Output the [X, Y] coordinate of the center of the cell containing the given text.  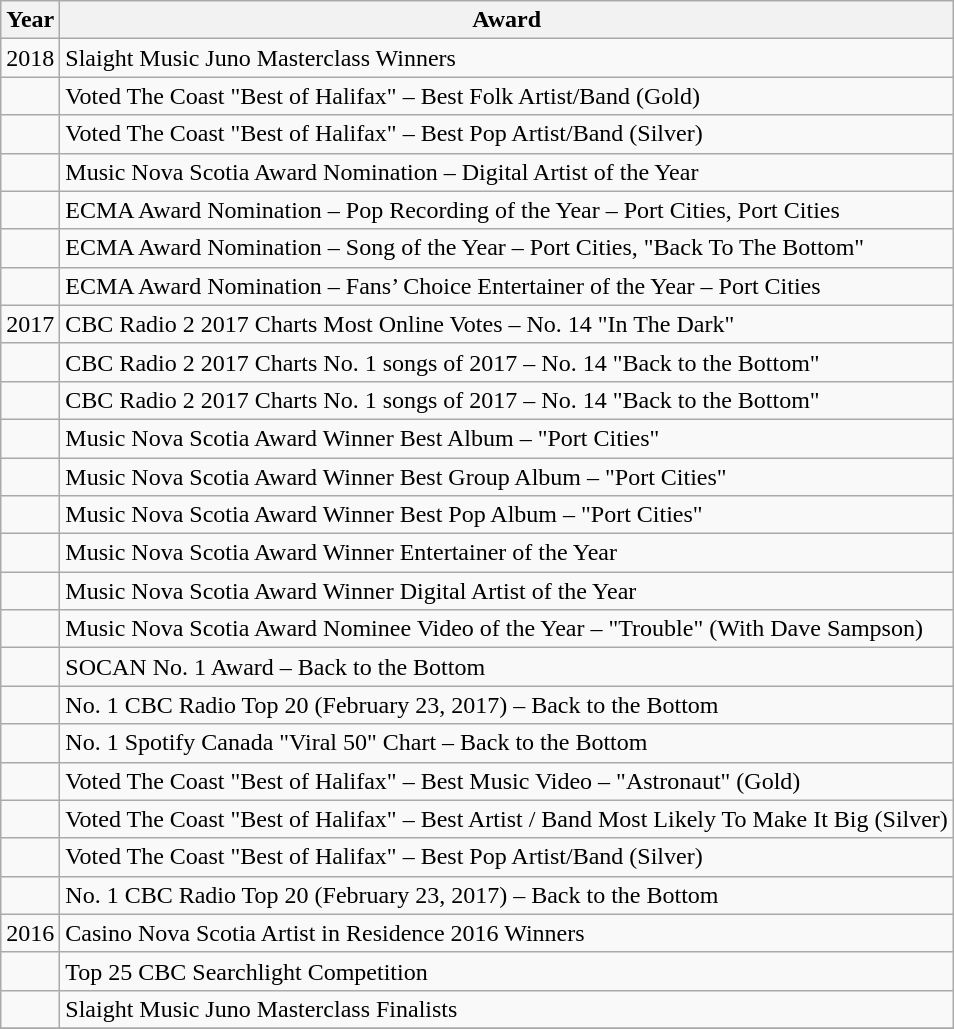
Voted The Coast "Best of Halifax" – Best Music Video – "Astronaut" (Gold) [507, 781]
ECMA Award Nomination – Pop Recording of the Year – Port Cities, Port Cities [507, 210]
ECMA Award Nomination – Song of the Year – Port Cities, "Back To The Bottom" [507, 248]
Year [30, 20]
Voted The Coast "Best of Halifax" – Best Artist / Band Most Likely To Make It Big (Silver) [507, 819]
2018 [30, 58]
Voted The Coast "Best of Halifax" – Best Folk Artist/Band (Gold) [507, 96]
Music Nova Scotia Award Winner Digital Artist of the Year [507, 591]
No. 1 Spotify Canada "Viral 50" Chart – Back to the Bottom [507, 743]
2017 [30, 324]
2016 [30, 933]
ECMA Award Nomination – Fans’ Choice Entertainer of the Year – Port Cities [507, 286]
Music Nova Scotia Award Nominee Video of the Year – "Trouble" (With Dave Sampson) [507, 629]
Top 25 CBC Searchlight Competition [507, 971]
Music Nova Scotia Award Winner Best Pop Album – "Port Cities" [507, 515]
Music Nova Scotia Award Nomination – Digital Artist of the Year [507, 172]
Music Nova Scotia Award Winner Best Album – "Port Cities" [507, 438]
SOCAN No. 1 Award – Back to the Bottom [507, 667]
Slaight Music Juno Masterclass Finalists [507, 1009]
Casino Nova Scotia Artist in Residence 2016 Winners [507, 933]
Music Nova Scotia Award Winner Best Group Album – "Port Cities" [507, 477]
Music Nova Scotia Award Winner Entertainer of the Year [507, 553]
CBC Radio 2 2017 Charts Most Online Votes – No. 14 "In The Dark" [507, 324]
Slaight Music Juno Masterclass Winners [507, 58]
Award [507, 20]
